Capture the cell that displays the provided text and extract its [x, y] central coordinate. 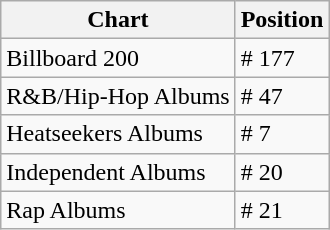
# 20 [282, 172]
R&B/Hip-Hop Albums [118, 96]
# 177 [282, 58]
Position [282, 20]
# 21 [282, 210]
Billboard 200 [118, 58]
Chart [118, 20]
Independent Albums [118, 172]
Heatseekers Albums [118, 134]
# 47 [282, 96]
# 7 [282, 134]
Rap Albums [118, 210]
